Locate the cell with the specified text and output its [X, Y] center coordinate. 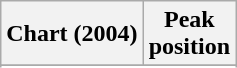
Peakposition [189, 34]
Chart (2004) [72, 34]
